Provide the [x, y] coordinate of the cell's center where the given text is located.  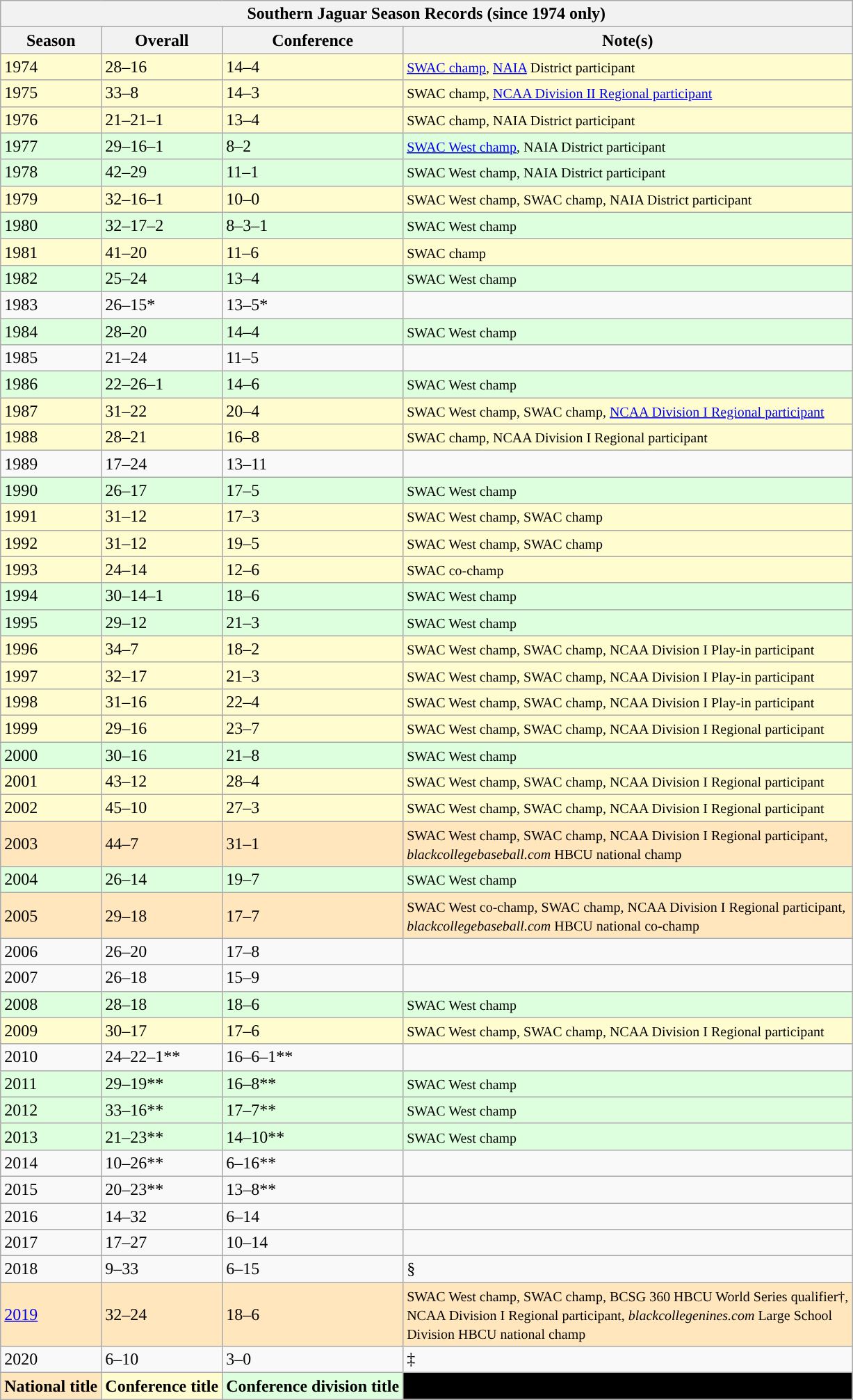
1998 [51, 702]
Southern Jaguar Season Records (since 1974 only) [427, 14]
Season [51, 40]
31–16 [162, 702]
32–16–1 [162, 199]
1989 [51, 464]
29–16 [162, 728]
29–12 [162, 622]
22–4 [313, 702]
1983 [51, 305]
1993 [51, 570]
14–6 [313, 385]
§ [628, 1269]
26–15* [162, 305]
28–18 [162, 1004]
1975 [51, 93]
2010 [51, 1057]
24–14 [162, 570]
SWAC West co-champ, SWAC champ, NCAA Division I Regional participant,blackcollegebaseball.com HBCU national co-champ [628, 915]
1974 [51, 67]
42–29 [162, 172]
26–18 [162, 978]
1978 [51, 172]
17–5 [313, 490]
16–8** [313, 1084]
17–8 [313, 951]
17–6 [313, 1031]
14–3 [313, 93]
27–3 [313, 808]
2008 [51, 1004]
1984 [51, 332]
1990 [51, 490]
Conference [313, 40]
1982 [51, 278]
Overall [162, 40]
30–14–1 [162, 596]
28–21 [162, 437]
1979 [51, 199]
8–2 [313, 146]
2013 [51, 1136]
21–8 [313, 755]
14–10** [313, 1136]
18–2 [313, 649]
2005 [51, 915]
23–7 [313, 728]
2014 [51, 1163]
11–6 [313, 252]
25–24 [162, 278]
20–4 [313, 411]
1994 [51, 596]
29–16–1 [162, 146]
45–10 [162, 808]
1995 [51, 622]
32–17 [162, 675]
17–27 [162, 1243]
2017 [51, 1243]
6–15 [313, 1269]
17–7** [313, 1110]
13–5* [313, 305]
1997 [51, 675]
2003 [51, 844]
28–20 [162, 332]
1987 [51, 411]
13–8** [313, 1189]
2011 [51, 1084]
8–3–1 [313, 225]
2001 [51, 782]
31–1 [313, 844]
32–17–2 [162, 225]
29–18 [162, 915]
1976 [51, 120]
1977 [51, 146]
SWAC champ [628, 252]
1985 [51, 358]
3–0 [313, 1360]
SWAC champ, NCAA Division I Regional participant [628, 437]
24–22–1** [162, 1057]
19–5 [313, 543]
12–6 [313, 570]
41–20 [162, 252]
10–0 [313, 199]
10–26** [162, 1163]
21–24 [162, 358]
1986 [51, 385]
28–16 [162, 67]
1999 [51, 728]
29–19** [162, 1084]
2000 [51, 755]
21–21–1 [162, 120]
21–23** [162, 1136]
2015 [51, 1189]
13–11 [313, 464]
2002 [51, 808]
SWAC West champ, SWAC champ, NCAA Division I Regional participant,blackcollegebaseball.com HBCU national champ [628, 844]
16–8 [313, 437]
16–6–1** [313, 1057]
2018 [51, 1269]
Conference division title [313, 1386]
15–9 [313, 978]
19–7 [313, 880]
17–7 [313, 915]
SWAC champ, NCAA Division II Regional participant [628, 93]
6–14 [313, 1216]
2019 [51, 1314]
1991 [51, 517]
2006 [51, 951]
2012 [51, 1110]
28–4 [313, 782]
44–7 [162, 844]
2020 [51, 1360]
‡ [628, 1360]
2004 [51, 880]
2016 [51, 1216]
14–32 [162, 1216]
11–5 [313, 358]
30–17 [162, 1031]
26–14 [162, 880]
32–24 [162, 1314]
6–10 [162, 1360]
9–33 [162, 1269]
National title [51, 1386]
1988 [51, 437]
33–16** [162, 1110]
34–7 [162, 649]
2009 [51, 1031]
1992 [51, 543]
11–1 [313, 172]
20–23** [162, 1189]
SWAC co-champ [628, 570]
1980 [51, 225]
33–8 [162, 93]
6–16** [313, 1163]
2007 [51, 978]
17–3 [313, 517]
43–12 [162, 782]
30–16 [162, 755]
Conference title [162, 1386]
SWAC West champ, SWAC champ, NAIA District participant [628, 199]
Note(s) [628, 40]
17–24 [162, 464]
1996 [51, 649]
1981 [51, 252]
10–14 [313, 1243]
26–17 [162, 490]
22–26–1 [162, 385]
26–20 [162, 951]
31–22 [162, 411]
